Search for the cell housing the specified text and yield its [X, Y] center coordinate. 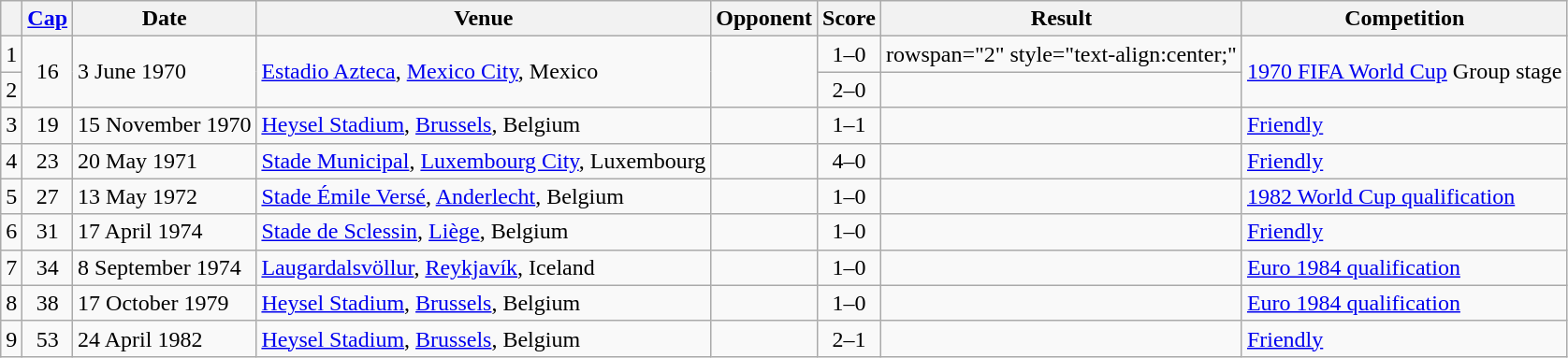
17 October 1979 [165, 303]
3 [11, 125]
27 [48, 196]
Date [165, 19]
Competition [1404, 19]
4–0 [849, 161]
Stade de Sclessin, Liège, Belgium [484, 232]
3 June 1970 [165, 72]
7 [11, 267]
2 [11, 90]
9 [11, 338]
Opponent [764, 19]
Result [1062, 19]
4 [11, 161]
5 [11, 196]
38 [48, 303]
Stade Émile Versé, Anderlecht, Belgium [484, 196]
2–0 [849, 90]
19 [48, 125]
17 April 1974 [165, 232]
13 May 1972 [165, 196]
31 [48, 232]
6 [11, 232]
Laugardalsvöllur, Reykjavík, Iceland [484, 267]
rowspan="2" style="text-align:center;" [1062, 54]
8 [11, 303]
1982 World Cup qualification [1404, 196]
Cap [48, 19]
1970 FIFA World Cup Group stage [1404, 72]
Venue [484, 19]
2–1 [849, 338]
24 April 1982 [165, 338]
20 May 1971 [165, 161]
Estadio Azteca, Mexico City, Mexico [484, 72]
34 [48, 267]
Score [849, 19]
53 [48, 338]
16 [48, 72]
Stade Municipal, Luxembourg City, Luxembourg [484, 161]
1 [11, 54]
23 [48, 161]
1–1 [849, 125]
8 September 1974 [165, 267]
15 November 1970 [165, 125]
